Detect which cell encompasses the target text, then output its (x, y) center coordinate. 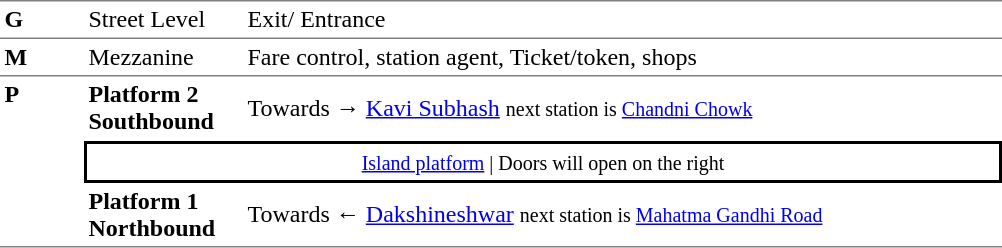
Mezzanine (164, 58)
Street Level (164, 20)
P (42, 162)
Exit/ Entrance (622, 20)
Towards ← Dakshineshwar next station is Mahatma Gandhi Road (622, 215)
Platform 1Northbound (164, 215)
Towards → Kavi Subhash next station is Chandni Chowk (622, 108)
Fare control, station agent, Ticket/token, shops (622, 58)
G (42, 20)
M (42, 58)
Platform 2Southbound (164, 108)
Island platform | Doors will open on the right (543, 162)
